Locate the cell with the specified text and output its (X, Y) center coordinate. 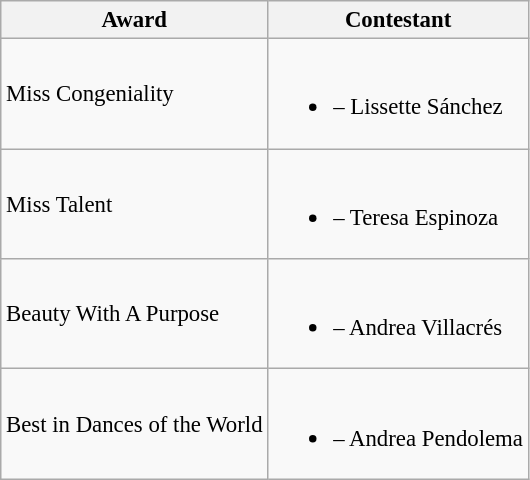
Beauty With A Purpose (134, 314)
– Andrea Villacrés (398, 314)
– Teresa Espinoza (398, 204)
Contestant (398, 20)
Miss Congeniality (134, 94)
Award (134, 20)
– Andrea Pendolema (398, 424)
– Lissette Sánchez (398, 94)
Best in Dances of the World (134, 424)
Miss Talent (134, 204)
